Pinpoint the cell where the given text exists, returning its [x, y] midpoint coordinate. 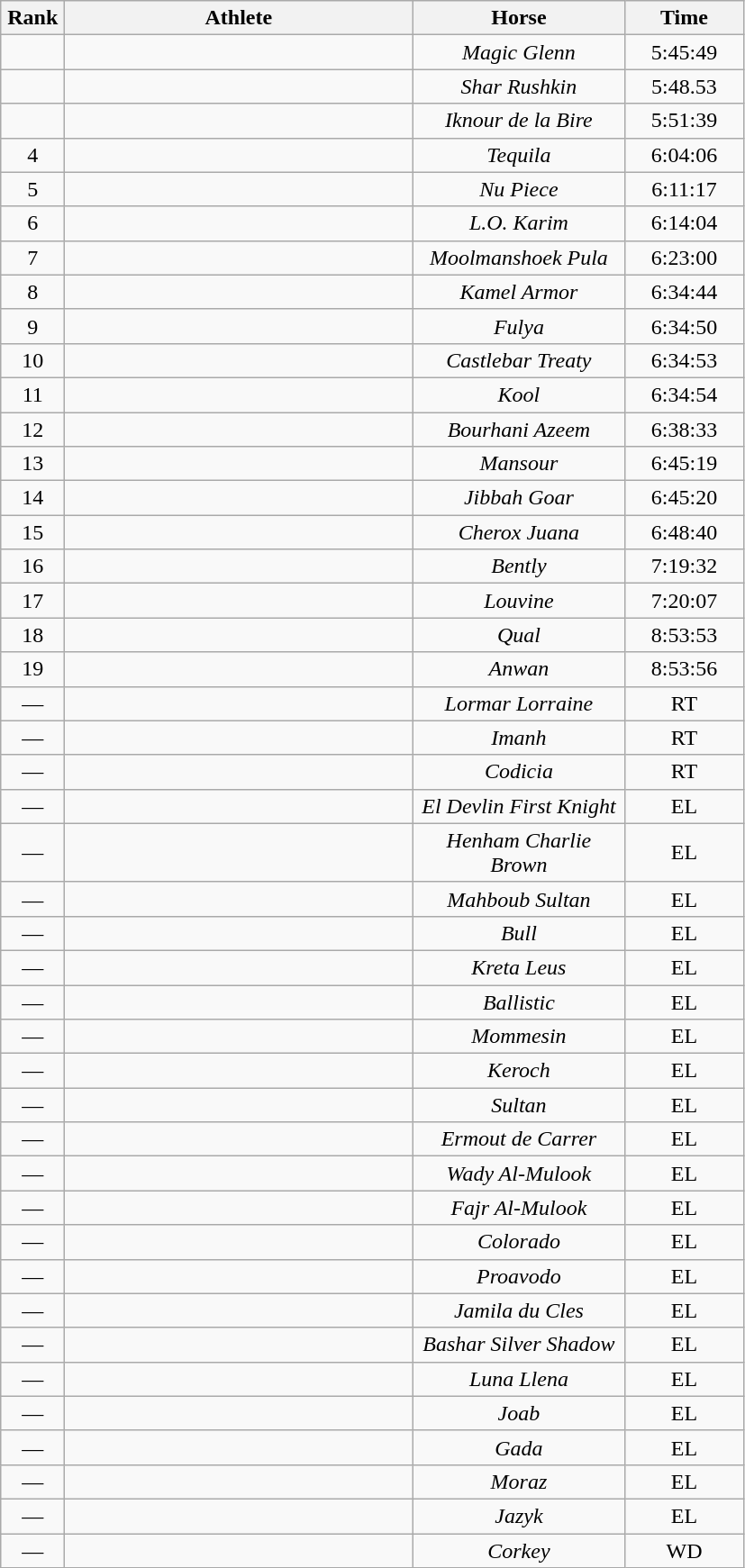
Ballistic [519, 1002]
Codicia [519, 772]
10 [32, 360]
Colorado [519, 1242]
L.O. Karim [519, 223]
9 [32, 326]
7:19:32 [685, 566]
6:45:19 [685, 464]
Fajr Al-Mulook [519, 1208]
WD [685, 1550]
16 [32, 566]
Jamila du Cles [519, 1310]
Bently [519, 566]
Gada [519, 1447]
Kamel Armor [519, 292]
5:48.53 [685, 86]
Fulya [519, 326]
Ermout de Carrer [519, 1139]
Lormar Lorraine [519, 703]
5:51:39 [685, 121]
8 [32, 292]
12 [32, 430]
17 [32, 601]
14 [32, 498]
Keroch [519, 1071]
Moolmanshoek Pula [519, 258]
Bashar Silver Shadow [519, 1345]
Bull [519, 933]
8:53:53 [685, 635]
Anwan [519, 669]
6:14:04 [685, 223]
Tequila [519, 155]
4 [32, 155]
Imanh [519, 738]
8:53:56 [685, 669]
13 [32, 464]
Louvine [519, 601]
7 [32, 258]
Luna Llena [519, 1379]
Kreta Leus [519, 967]
Qual [519, 635]
6:34:50 [685, 326]
5 [32, 189]
Nu Piece [519, 189]
6:45:20 [685, 498]
6:34:53 [685, 360]
7:20:07 [685, 601]
Joab [519, 1413]
Proavodo [519, 1276]
Bourhani Azeem [519, 430]
11 [32, 394]
Jibbah Goar [519, 498]
Corkey [519, 1550]
6:34:44 [685, 292]
6 [32, 223]
Mommesin [519, 1037]
Mahboub Sultan [519, 899]
Mansour [519, 464]
5:45:49 [685, 52]
Sultan [519, 1105]
Magic Glenn [519, 52]
19 [32, 669]
El Devlin First Knight [519, 806]
6:34:54 [685, 394]
Horse [519, 18]
Iknour de la Bire [519, 121]
Shar Rushkin [519, 86]
6:23:00 [685, 258]
Kool [519, 394]
Cherox Juana [519, 532]
6:11:17 [685, 189]
Rank [32, 18]
6:38:33 [685, 430]
15 [32, 532]
18 [32, 635]
Time [685, 18]
Athlete [239, 18]
Jazyk [519, 1516]
6:48:40 [685, 532]
Moraz [519, 1482]
Castlebar Treaty [519, 360]
6:04:06 [685, 155]
Wady Al-Mulook [519, 1174]
Henham Charlie Brown [519, 852]
